For the text-containing cell, return its midpoint in (X, Y) coordinate format. 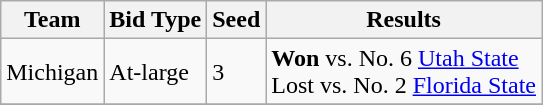
Team (52, 20)
3 (236, 72)
Won vs. No. 6 Utah StateLost vs. No. 2 Florida State (404, 72)
Michigan (52, 72)
Results (404, 20)
At-large (156, 72)
Bid Type (156, 20)
Seed (236, 20)
